Return the [X, Y] coordinate for the center point of the cell that contains the specified text.  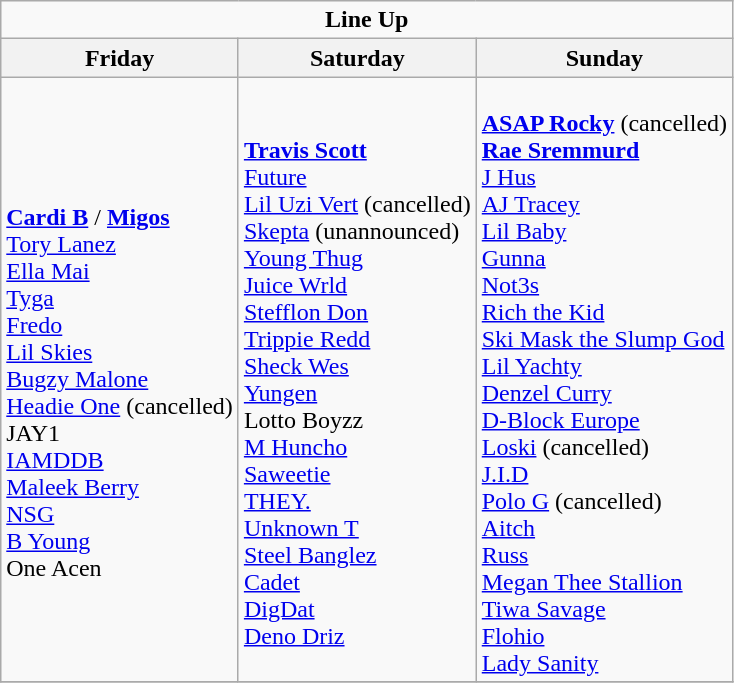
Sunday [604, 58]
Line Up [367, 20]
Friday [120, 58]
Saturday [357, 58]
Cardi B / Migos Tory Lanez Ella Mai Tyga Fredo Lil Skies Bugzy Malone Headie One (cancelled) JAY1 IAMDDB Maleek Berry NSG B Young One Acen [120, 380]
